Provide the (X, Y) coordinate of the cell's center where the given text is located.  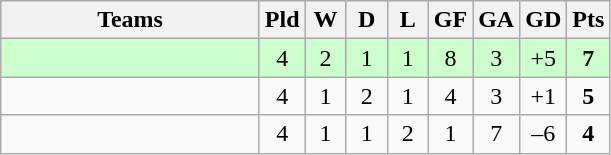
W (326, 20)
–6 (544, 134)
L (408, 20)
GD (544, 20)
Pts (588, 20)
+1 (544, 96)
+5 (544, 58)
GA (496, 20)
GF (450, 20)
Teams (130, 20)
5 (588, 96)
8 (450, 58)
Pld (282, 20)
D (366, 20)
